For the text-containing cell, return its midpoint in (X, Y) coordinate format. 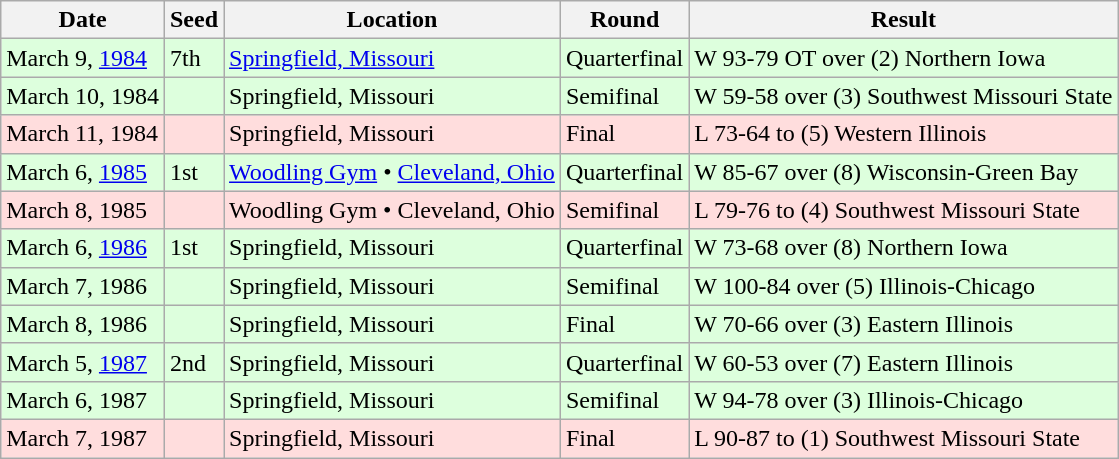
W 60-53 over (7) Eastern Illinois (904, 362)
March 9, 1984 (83, 58)
March 8, 1986 (83, 324)
W 93-79 OT over (2) Northern Iowa (904, 58)
Round (624, 20)
March 7, 1987 (83, 438)
L 73-64 to (5) Western Illinois (904, 134)
L 79-76 to (4) Southwest Missouri State (904, 210)
Location (392, 20)
7th (194, 58)
L 90-87 to (1) Southwest Missouri State (904, 438)
Result (904, 20)
W 85-67 over (8) Wisconsin-Green Bay (904, 172)
March 7, 1986 (83, 286)
Date (83, 20)
2nd (194, 362)
W 73-68 over (8) Northern Iowa (904, 248)
W 100-84 over (5) Illinois-Chicago (904, 286)
March 6, 1986 (83, 248)
March 6, 1987 (83, 400)
March 10, 1984 (83, 96)
W 94-78 over (3) Illinois-Chicago (904, 400)
March 5, 1987 (83, 362)
March 6, 1985 (83, 172)
Seed (194, 20)
March 11, 1984 (83, 134)
March 8, 1985 (83, 210)
W 59-58 over (3) Southwest Missouri State (904, 96)
W 70-66 over (3) Eastern Illinois (904, 324)
